Locate the cell with the specified text and output its (x, y) center coordinate. 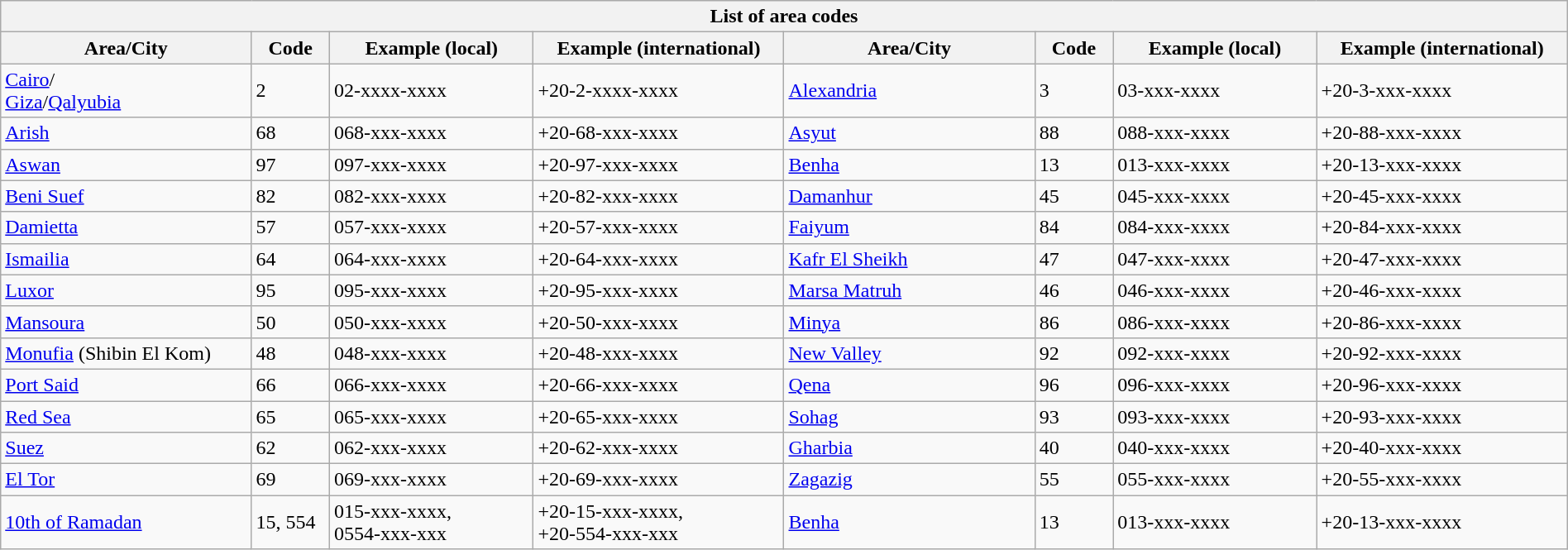
045-xxx-xxxx (1215, 196)
Qena (910, 385)
15, 554 (291, 523)
92 (1073, 353)
Port Said (126, 385)
088-xxx-xxxx (1215, 133)
+20-65-xxx-xxxx (658, 416)
Alexandria (910, 91)
+20-82-xxx-xxxx (658, 196)
Suez (126, 448)
02-xxxx-xxxx (432, 91)
86 (1073, 322)
Mansoura (126, 322)
040-xxx-xxxx (1215, 448)
+20-2-xxxx-xxxx (658, 91)
Asyut (910, 133)
093-xxx-xxxx (1215, 416)
68 (291, 133)
+20-69-xxx-xxxx (658, 480)
+20-62-xxx-xxxx (658, 448)
82 (291, 196)
Ismailia (126, 259)
47 (1073, 259)
015-xxx-xxxx,0554-xxx-xxx (432, 523)
055-xxx-xxxx (1215, 480)
03-xxx-xxxx (1215, 91)
+20-86-xxx-xxxx (1442, 322)
Luxor (126, 290)
65 (291, 416)
066-xxx-xxxx (432, 385)
048-xxx-xxxx (432, 353)
082-xxx-xxxx (432, 196)
Zagazig (910, 480)
45 (1073, 196)
+20-68-xxx-xxxx (658, 133)
Cairo/Giza/Qalyubia (126, 91)
+20-15-xxx-xxxx, +20-554-xxx-xxx (658, 523)
+20-55-xxx-xxxx (1442, 480)
+20-97-xxx-xxxx (658, 165)
95 (291, 290)
96 (1073, 385)
+20-50-xxx-xxxx (658, 322)
64 (291, 259)
66 (291, 385)
096-xxx-xxxx (1215, 385)
+20-3-xxx-xxxx (1442, 91)
+20-84-xxx-xxxx (1442, 227)
068-xxx-xxxx (432, 133)
069-xxx-xxxx (432, 480)
+20-48-xxx-xxxx (658, 353)
064-xxx-xxxx (432, 259)
+20-96-xxx-xxxx (1442, 385)
+20-40-xxx-xxxx (1442, 448)
93 (1073, 416)
Arish (126, 133)
50 (291, 322)
084-xxx-xxxx (1215, 227)
+20-57-xxx-xxxx (658, 227)
El Tor (126, 480)
+20-92-xxx-xxxx (1442, 353)
40 (1073, 448)
Faiyum (910, 227)
Damietta (126, 227)
Gharbia (910, 448)
88 (1073, 133)
095-xxx-xxxx (432, 290)
57 (291, 227)
+20-64-xxx-xxxx (658, 259)
97 (291, 165)
+20-93-xxx-xxxx (1442, 416)
047-xxx-xxxx (1215, 259)
55 (1073, 480)
086-xxx-xxxx (1215, 322)
Monufia (Shibin El Kom) (126, 353)
+20-46-xxx-xxxx (1442, 290)
84 (1073, 227)
Beni Suef (126, 196)
62 (291, 448)
Marsa Matruh (910, 290)
69 (291, 480)
Kafr El Sheikh (910, 259)
10th of Ramadan (126, 523)
Minya (910, 322)
+20-95-xxx-xxxx (658, 290)
46 (1073, 290)
Red Sea (126, 416)
+20-45-xxx-xxxx (1442, 196)
062-xxx-xxxx (432, 448)
Aswan (126, 165)
097-xxx-xxxx (432, 165)
046-xxx-xxxx (1215, 290)
New Valley (910, 353)
48 (291, 353)
2 (291, 91)
065-xxx-xxxx (432, 416)
+20-66-xxx-xxxx (658, 385)
092-xxx-xxxx (1215, 353)
Damanhur (910, 196)
List of area codes (784, 17)
3 (1073, 91)
+20-47-xxx-xxxx (1442, 259)
+20-88-xxx-xxxx (1442, 133)
Sohag (910, 416)
057-xxx-xxxx (432, 227)
050-xxx-xxxx (432, 322)
